Output the [x, y] coordinate of the center of the cell containing the given text.  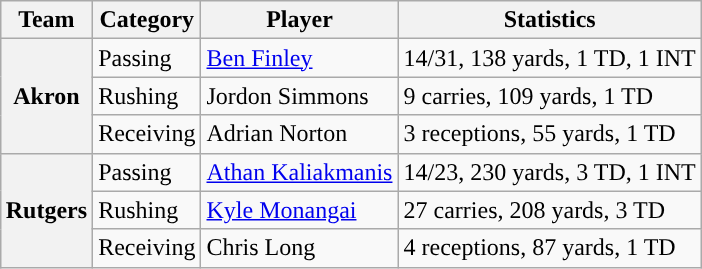
Kyle Monangai [300, 210]
Statistics [550, 20]
27 carries, 208 yards, 3 TD [550, 210]
9 carries, 109 yards, 1 TD [550, 96]
Player [300, 20]
Jordon Simmons [300, 96]
Akron [46, 96]
Athan Kaliakmanis [300, 172]
14/23, 230 yards, 3 TD, 1 INT [550, 172]
14/31, 138 yards, 1 TD, 1 INT [550, 58]
Category [147, 20]
3 receptions, 55 yards, 1 TD [550, 134]
Chris Long [300, 248]
Team [46, 20]
4 receptions, 87 yards, 1 TD [550, 248]
Ben Finley [300, 58]
Rutgers [46, 210]
Adrian Norton [300, 134]
